Determine the (x, y) coordinate at the center of the cell enclosing the given text.  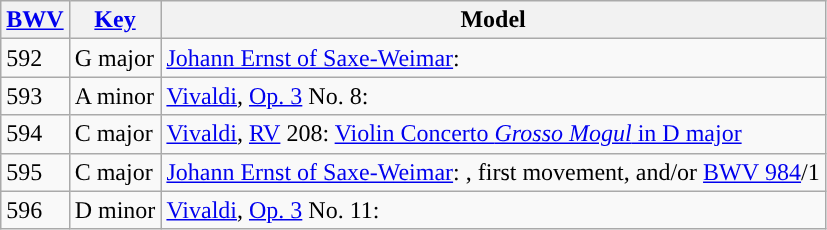
593 (35, 96)
BWV (35, 20)
Vivaldi, Op. 3 No. 8: (493, 96)
592 (35, 58)
Johann Ernst of Saxe-Weimar: (493, 58)
596 (35, 210)
D minor (115, 210)
Vivaldi, Op. 3 No. 11: (493, 210)
G major (115, 58)
A minor (115, 96)
Johann Ernst of Saxe-Weimar: , first movement, and/or BWV 984/1 (493, 172)
Vivaldi, RV 208: Violin Concerto Grosso Mogul in D major (493, 134)
595 (35, 172)
Model (493, 20)
Key (115, 20)
594 (35, 134)
